Return the [x, y] coordinate for the center point of the cell that contains the specified text.  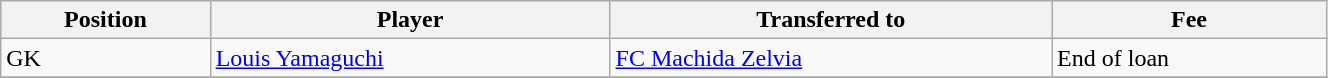
Transferred to [831, 20]
Fee [1190, 20]
Player [410, 20]
End of loan [1190, 58]
GK [106, 58]
FC Machida Zelvia [831, 58]
Position [106, 20]
Louis Yamaguchi [410, 58]
